Output the (x, y) coordinate of the center of the cell containing the given text.  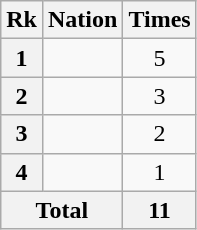
Rk (22, 20)
Total (62, 210)
Nation (82, 20)
11 (160, 210)
5 (160, 58)
4 (22, 172)
Times (160, 20)
